Scan for the cell matching the given text and deliver its (X, Y) coordinate at center. 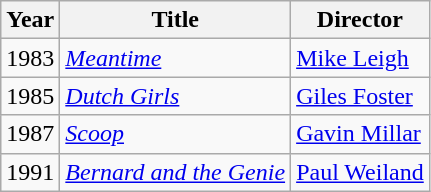
1985 (30, 96)
Paul Weiland (360, 172)
Director (360, 20)
Dutch Girls (176, 96)
1991 (30, 172)
Meantime (176, 58)
1983 (30, 58)
Scoop (176, 134)
Mike Leigh (360, 58)
Title (176, 20)
Gavin Millar (360, 134)
Bernard and the Genie (176, 172)
Year (30, 20)
1987 (30, 134)
Giles Foster (360, 96)
